Return [x, y] of the center of cell containing provided text 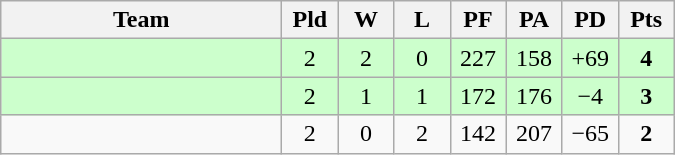
−4 [590, 96]
PF [478, 20]
172 [478, 96]
PD [590, 20]
Pld [310, 20]
+69 [590, 58]
Pts [646, 20]
227 [478, 58]
−65 [590, 134]
176 [534, 96]
142 [478, 134]
W [366, 20]
3 [646, 96]
PA [534, 20]
L [422, 20]
4 [646, 58]
207 [534, 134]
158 [534, 58]
Team [142, 20]
